Identify which cell holds the provided text, then report its (x, y) central coordinate. 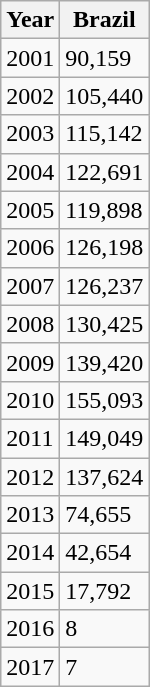
155,093 (104, 400)
Year (30, 20)
2013 (30, 515)
2015 (30, 591)
2014 (30, 553)
2016 (30, 629)
90,159 (104, 58)
2012 (30, 477)
119,898 (104, 210)
2008 (30, 324)
126,237 (104, 286)
2001 (30, 58)
139,420 (104, 362)
2017 (30, 667)
149,049 (104, 438)
42,654 (104, 553)
130,425 (104, 324)
17,792 (104, 591)
2004 (30, 172)
Brazil (104, 20)
105,440 (104, 96)
2007 (30, 286)
122,691 (104, 172)
2011 (30, 438)
137,624 (104, 477)
126,198 (104, 248)
7 (104, 667)
74,655 (104, 515)
8 (104, 629)
2003 (30, 134)
2002 (30, 96)
2010 (30, 400)
2005 (30, 210)
2006 (30, 248)
2009 (30, 362)
115,142 (104, 134)
